Detect which cell encompasses the target text, then output its (x, y) center coordinate. 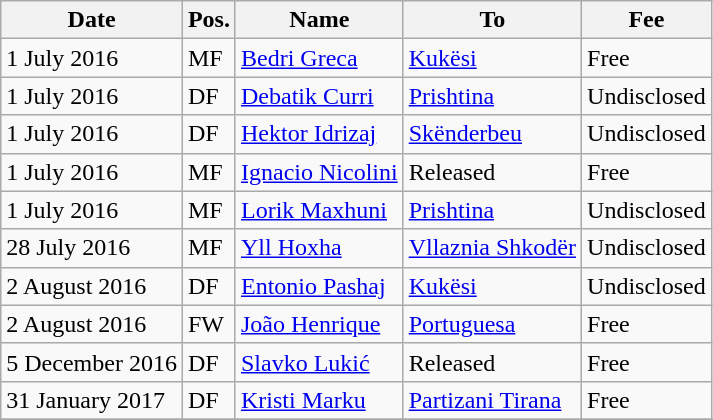
Partizani Tirana (492, 400)
Hektor Idrizaj (319, 134)
Skënderbeu (492, 134)
Entonio Pashaj (319, 286)
FW (208, 324)
Ignacio Nicolini (319, 172)
Slavko Lukić (319, 362)
5 December 2016 (92, 362)
Pos. (208, 20)
Portuguesa (492, 324)
31 January 2017 (92, 400)
João Henrique (319, 324)
28 July 2016 (92, 248)
To (492, 20)
Fee (647, 20)
Name (319, 20)
Vllaznia Shkodër (492, 248)
Yll Hoxha (319, 248)
Bedri Greca (319, 58)
Debatik Curri (319, 96)
Date (92, 20)
Lorik Maxhuni (319, 210)
Kristi Marku (319, 400)
